Capture the cell that displays the provided text and extract its (X, Y) central coordinate. 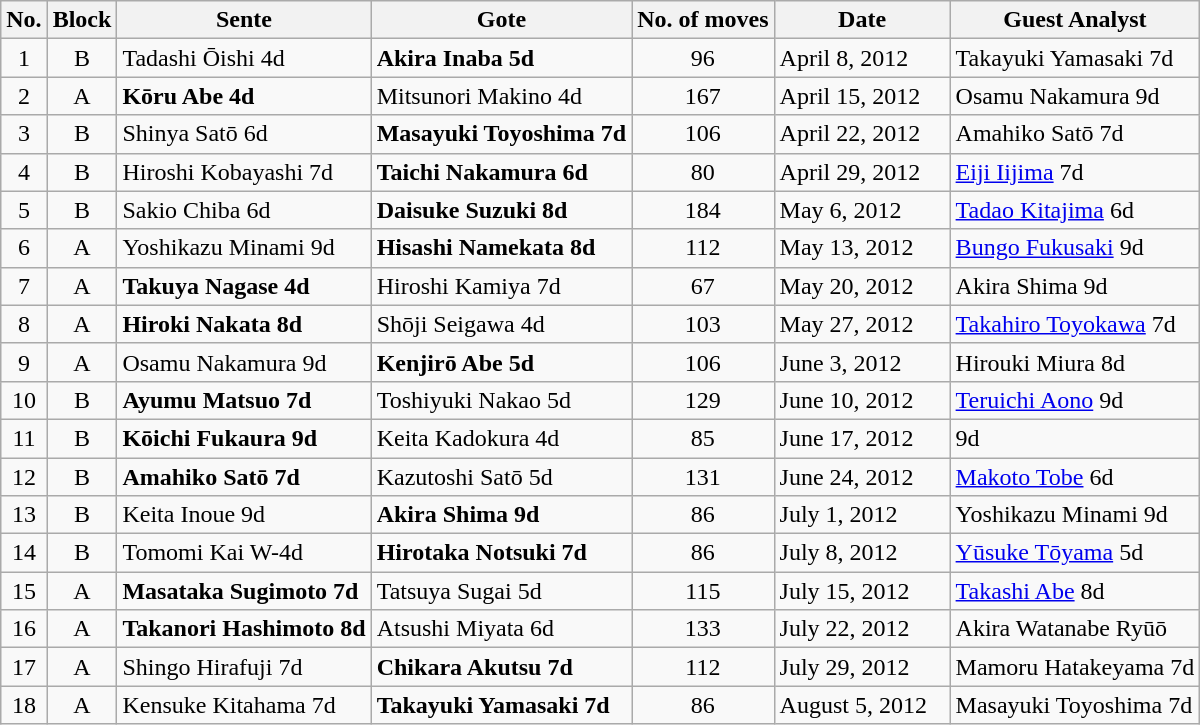
Hirouki Miura 8d (1075, 362)
Keita Kadokura 4d (501, 438)
Gote (501, 20)
Takashi Abe 8d (1075, 591)
Shinya Satō 6d (244, 134)
9d (1075, 438)
Makoto Tobe 6d (1075, 477)
Mitsunori Makino 4d (501, 96)
July 1, 2012 (862, 515)
July 22, 2012 (862, 629)
June 3, 2012 (862, 362)
Hisashi Namekata 8d (501, 248)
July 29, 2012 (862, 667)
Kensuke Kitahama 7d (244, 705)
Kōichi Fukaura 9d (244, 438)
9 (24, 362)
67 (703, 286)
May 20, 2012 (862, 286)
133 (703, 629)
No. (24, 20)
May 6, 2012 (862, 210)
14 (24, 553)
Shingo Hirafuji 7d (244, 667)
12 (24, 477)
Tadashi Ōishi 4d (244, 58)
Ayumu Matsuo 7d (244, 400)
June 17, 2012 (862, 438)
Date (862, 20)
May 13, 2012 (862, 248)
Takanori Hashimoto 8d (244, 629)
85 (703, 438)
August 5, 2012 (862, 705)
Block (82, 20)
Shōji Seigawa 4d (501, 324)
April 29, 2012 (862, 172)
17 (24, 667)
Kenjirō Abe 5d (501, 362)
96 (703, 58)
Hiroshi Kobayashi 7d (244, 172)
16 (24, 629)
167 (703, 96)
10 (24, 400)
Mamoru Hatakeyama 7d (1075, 667)
184 (703, 210)
Guest Analyst (1075, 20)
Yūsuke Tōyama 5d (1075, 553)
Takahiro Toyokawa 7d (1075, 324)
Atsushi Miyata 6d (501, 629)
15 (24, 591)
Masataka Sugimoto 7d (244, 591)
Toshiyuki Nakao 5d (501, 400)
April 22, 2012 (862, 134)
129 (703, 400)
June 24, 2012 (862, 477)
Teruichi Aono 9d (1075, 400)
Kōru Abe 4d (244, 96)
115 (703, 591)
13 (24, 515)
July 8, 2012 (862, 553)
June 10, 2012 (862, 400)
May 27, 2012 (862, 324)
2 (24, 96)
Bungo Fukusaki 9d (1075, 248)
7 (24, 286)
April 15, 2012 (862, 96)
Chikara Akutsu 7d (501, 667)
Sente (244, 20)
Hiroshi Kamiya 7d (501, 286)
Eiji Iijima 7d (1075, 172)
Taichi Nakamura 6d (501, 172)
Hiroki Nakata 8d (244, 324)
Tomomi Kai W-4d (244, 553)
No. of moves (703, 20)
1 (24, 58)
Tatsuya Sugai 5d (501, 591)
Tadao Kitajima 6d (1075, 210)
Daisuke Suzuki 8d (501, 210)
Sakio Chiba 6d (244, 210)
5 (24, 210)
103 (703, 324)
April 8, 2012 (862, 58)
11 (24, 438)
8 (24, 324)
Takuya Nagase 4d (244, 286)
80 (703, 172)
Kazutoshi Satō 5d (501, 477)
3 (24, 134)
6 (24, 248)
18 (24, 705)
4 (24, 172)
131 (703, 477)
Akira Inaba 5d (501, 58)
July 15, 2012 (862, 591)
Keita Inoue 9d (244, 515)
Hirotaka Notsuki 7d (501, 553)
Akira Watanabe Ryūō (1075, 629)
